Extract the (X, Y) coordinate from the center of the cell holding the provided text.  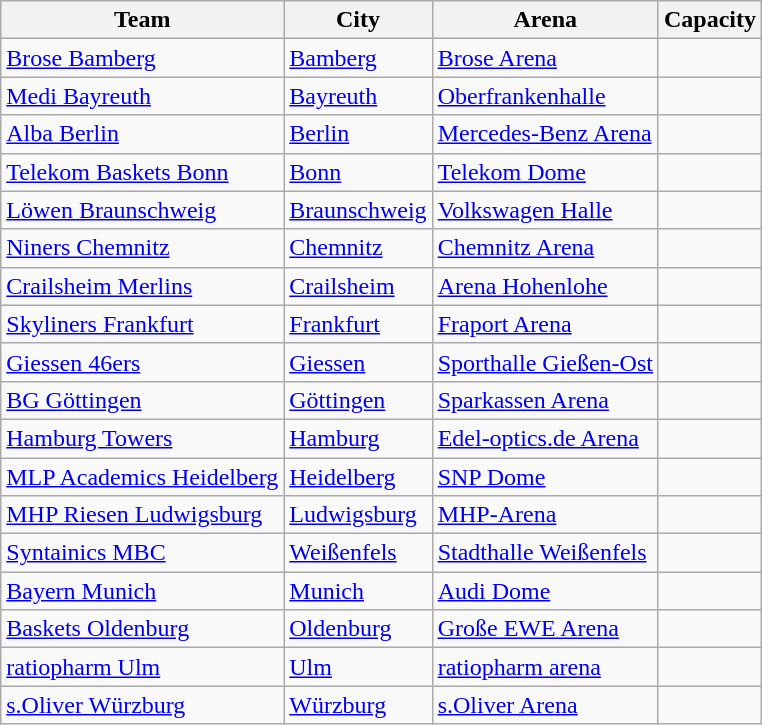
Team (142, 20)
Crailsheim (358, 286)
Chemnitz (358, 248)
Telekom Dome (545, 172)
Fraport Arena (545, 324)
Bayreuth (358, 96)
s.Oliver Arena (545, 705)
Alba Berlin (142, 134)
Chemnitz Arena (545, 248)
Arena (545, 20)
BG Göttingen (142, 400)
MHP Riesen Ludwigsburg (142, 515)
Oberfrankenhalle (545, 96)
Brose Bamberg (142, 58)
Frankfurt (358, 324)
Giessen (358, 362)
Niners Chemnitz (142, 248)
Göttingen (358, 400)
Würzburg (358, 705)
Bonn (358, 172)
Medi Bayreuth (142, 96)
Telekom Baskets Bonn (142, 172)
Hamburg Towers (142, 438)
Munich (358, 591)
SNP Dome (545, 477)
Volkswagen Halle (545, 210)
Sparkassen Arena (545, 400)
Giessen 46ers (142, 362)
Ludwigsburg (358, 515)
Capacity (710, 20)
Weißenfels (358, 553)
Audi Dome (545, 591)
Löwen Braunschweig (142, 210)
Mercedes-Benz Arena (545, 134)
Edel-optics.de Arena (545, 438)
Hamburg (358, 438)
Braunschweig (358, 210)
ratiopharm arena (545, 667)
Skyliners Frankfurt (142, 324)
Berlin (358, 134)
Sporthalle Gießen-Ost (545, 362)
Syntainics MBC (142, 553)
Bayern Munich (142, 591)
Brose Arena (545, 58)
Stadthalle Weißenfels (545, 553)
MHP-Arena (545, 515)
Große EWE Arena (545, 629)
MLP Academics Heidelberg (142, 477)
Crailsheim Merlins (142, 286)
Baskets Oldenburg (142, 629)
Ulm (358, 667)
s.Oliver Würzburg (142, 705)
Heidelberg (358, 477)
Bamberg (358, 58)
ratiopharm Ulm (142, 667)
Arena Hohenlohe (545, 286)
City (358, 20)
Oldenburg (358, 629)
